From the cell containing the given text, extract its center point as (x, y) coordinate. 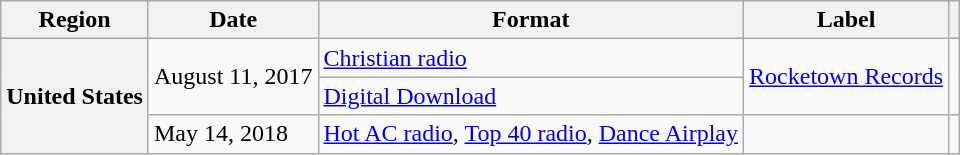
Rocketown Records (846, 77)
Label (846, 20)
May 14, 2018 (233, 134)
Digital Download (531, 96)
Format (531, 20)
Christian radio (531, 58)
Date (233, 20)
Hot AC radio, Top 40 radio, Dance Airplay (531, 134)
August 11, 2017 (233, 77)
Region (75, 20)
United States (75, 96)
